Scan for the cell matching the given text and deliver its (X, Y) coordinate at center. 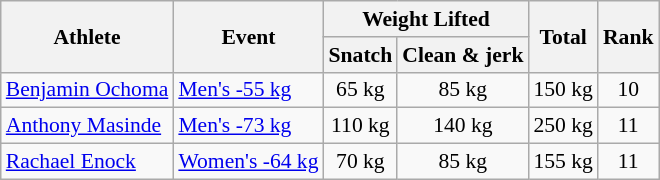
Total (562, 36)
250 kg (562, 126)
Weight Lifted (426, 19)
Men's -55 kg (248, 90)
Anthony Masinde (88, 126)
Women's -64 kg (248, 162)
10 (628, 90)
150 kg (562, 90)
Event (248, 36)
Athlete (88, 36)
Men's -73 kg (248, 126)
65 kg (361, 90)
Rachael Enock (88, 162)
Benjamin Ochoma (88, 90)
Clean & jerk (462, 55)
70 kg (361, 162)
155 kg (562, 162)
Snatch (361, 55)
Rank (628, 36)
140 kg (462, 126)
110 kg (361, 126)
